Pinpoint the cell where the given text exists, returning its (x, y) midpoint coordinate. 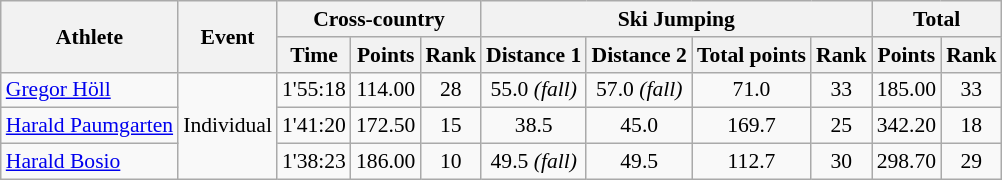
112.7 (752, 162)
Gregor Höll (90, 90)
Athlete (90, 36)
71.0 (752, 90)
114.00 (386, 90)
Total points (752, 55)
15 (450, 126)
169.7 (752, 126)
298.70 (906, 162)
185.00 (906, 90)
28 (450, 90)
45.0 (638, 126)
Time (314, 55)
342.20 (906, 126)
186.00 (386, 162)
Cross-country (379, 19)
57.0 (fall) (638, 90)
10 (450, 162)
49.5 (638, 162)
1'41:20 (314, 126)
172.50 (386, 126)
Distance 2 (638, 55)
Harald Bosio (90, 162)
Ski Jumping (676, 19)
18 (972, 126)
29 (972, 162)
Total (937, 19)
49.5 (fall) (534, 162)
Event (228, 36)
Distance 1 (534, 55)
1'38:23 (314, 162)
1'55:18 (314, 90)
55.0 (fall) (534, 90)
Individual (228, 126)
30 (842, 162)
38.5 (534, 126)
Harald Paumgarten (90, 126)
25 (842, 126)
